Return the (x, y) coordinate for the center point of the cell that contains the specified text.  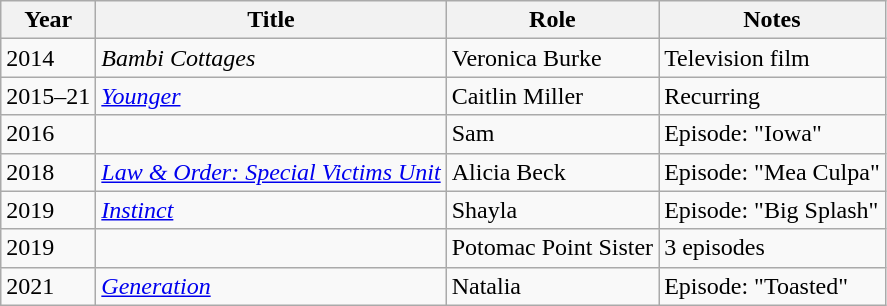
Veronica Burke (552, 58)
Sam (552, 134)
Title (271, 20)
Episode: "Mea Culpa" (772, 172)
2016 (48, 134)
2015–21 (48, 96)
Role (552, 20)
Notes (772, 20)
Alicia Beck (552, 172)
Younger (271, 96)
Natalia (552, 286)
Shayla (552, 210)
Episode: "Big Splash" (772, 210)
Episode: "Toasted" (772, 286)
Law & Order: Special Victims Unit (271, 172)
Television film (772, 58)
Bambi Cottages (271, 58)
Instinct (271, 210)
3 episodes (772, 248)
Caitlin Miller (552, 96)
2014 (48, 58)
2021 (48, 286)
Recurring (772, 96)
2018 (48, 172)
Episode: "Iowa" (772, 134)
Generation (271, 286)
Year (48, 20)
Potomac Point Sister (552, 248)
